Determine the (x, y) coordinate at the center of the cell enclosing the given text.  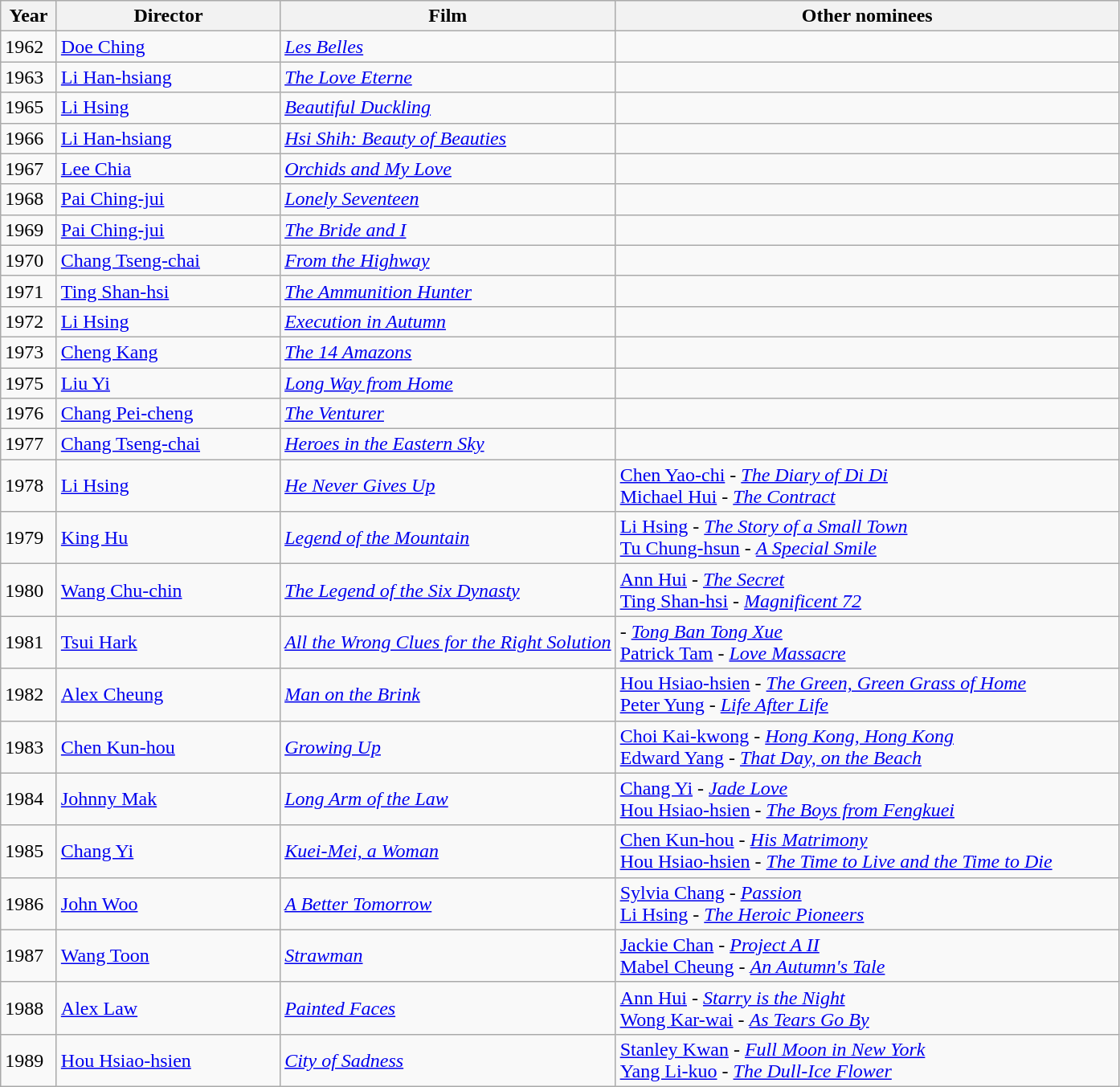
1963 (29, 77)
Wang Toon (168, 956)
Long Way from Home (448, 383)
The 14 Amazons (448, 352)
Heroes in the Eastern Sky (448, 444)
Li Hsing - The Story of a Small TownTu Chung-hsun - A Special Smile (867, 538)
From the Highway (448, 260)
1971 (29, 291)
Legend of the Mountain (448, 538)
The Legend of the Six Dynasty (448, 590)
Other nominees (867, 16)
1965 (29, 108)
1973 (29, 352)
Johnny Mak (168, 799)
1981 (29, 643)
The Venturer (448, 414)
Les Belles (448, 47)
1975 (29, 383)
1969 (29, 230)
Chang Yi - Jade LoveHou Hsiao-hsien - The Boys from Fengkuei (867, 799)
1988 (29, 1007)
Liu Yi (168, 383)
Ann Hui - The SecretTing Shan-hsi - Magnificent 72 (867, 590)
The Ammunition Hunter (448, 291)
1976 (29, 414)
1980 (29, 590)
Beautiful Duckling (448, 108)
1989 (29, 1060)
Director (168, 16)
Lee Chia (168, 169)
1962 (29, 47)
City of Sadness (448, 1060)
1978 (29, 485)
Chang Pei-cheng (168, 414)
Jackie Chan - Project A IIMabel Cheung - An Autumn's Tale (867, 956)
Wang Chu-chin (168, 590)
Chen Kun-hou - His MatrimonyHou Hsiao-hsien - The Time to Live and the Time to Die (867, 852)
Cheng Kang (168, 352)
Hou Hsiao-hsien - The Green, Green Grass of HomePeter Yung - Life After Life (867, 694)
King Hu (168, 538)
1985 (29, 852)
Hsi Shih: Beauty of Beauties (448, 138)
Hou Hsiao-hsien (168, 1060)
Choi Kai-kwong - Hong Kong, Hong KongEdward Yang - That Day, on the Beach (867, 747)
Growing Up (448, 747)
1984 (29, 799)
1967 (29, 169)
He Never Gives Up (448, 485)
The Bride and I (448, 230)
The Love Eterne (448, 77)
Year (29, 16)
Strawman (448, 956)
1983 (29, 747)
Alex Cheung (168, 694)
Film (448, 16)
1970 (29, 260)
Long Arm of the Law (448, 799)
All the Wrong Clues for the Right Solution (448, 643)
1972 (29, 321)
Ting Shan-hsi (168, 291)
Orchids and My Love (448, 169)
Stanley Kwan - Full Moon in New YorkYang Li-kuo - The Dull-Ice Flower (867, 1060)
Doe Ching (168, 47)
A Better Tomorrow (448, 903)
Chang Yi (168, 852)
Tsui Hark (168, 643)
1968 (29, 199)
Painted Faces (448, 1007)
Alex Law (168, 1007)
Execution in Autumn (448, 321)
- Tong Ban Tong XuePatrick Tam - Love Massacre (867, 643)
Chen Yao-chi - The Diary of Di DiMichael Hui - The Contract (867, 485)
Kuei-Mei, a Woman (448, 852)
1982 (29, 694)
Chen Kun-hou (168, 747)
Ann Hui - Starry is the NightWong Kar-wai - As Tears Go By (867, 1007)
1986 (29, 903)
John Woo (168, 903)
1977 (29, 444)
Lonely Seventeen (448, 199)
1966 (29, 138)
Sylvia Chang - PassionLi Hsing - The Heroic Pioneers (867, 903)
1987 (29, 956)
Man on the Brink (448, 694)
1979 (29, 538)
